Search for the cell housing the specified text and yield its (x, y) center coordinate. 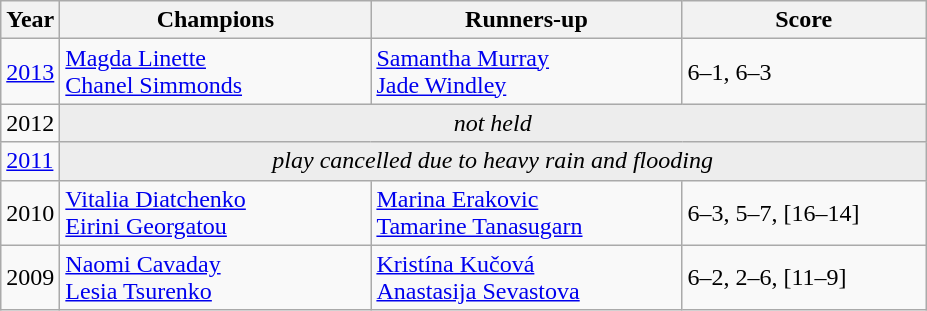
Champions (216, 20)
2010 (30, 212)
2011 (30, 161)
Year (30, 20)
Naomi Cavaday Lesia Tsurenko (216, 278)
6–3, 5–7, [16–14] (804, 212)
2012 (30, 123)
Kristína Kučová Anastasija Sevastova (526, 278)
2009 (30, 278)
6–2, 2–6, [11–9] (804, 278)
6–1, 6–3 (804, 72)
Magda Linette Chanel Simmonds (216, 72)
2013 (30, 72)
Vitalia Diatchenko Eirini Georgatou (216, 212)
Runners-up (526, 20)
Score (804, 20)
Marina Erakovic Tamarine Tanasugarn (526, 212)
play cancelled due to heavy rain and flooding (493, 161)
not held (493, 123)
Samantha Murray Jade Windley (526, 72)
